Output the (X, Y) coordinate of the center of the cell containing the given text.  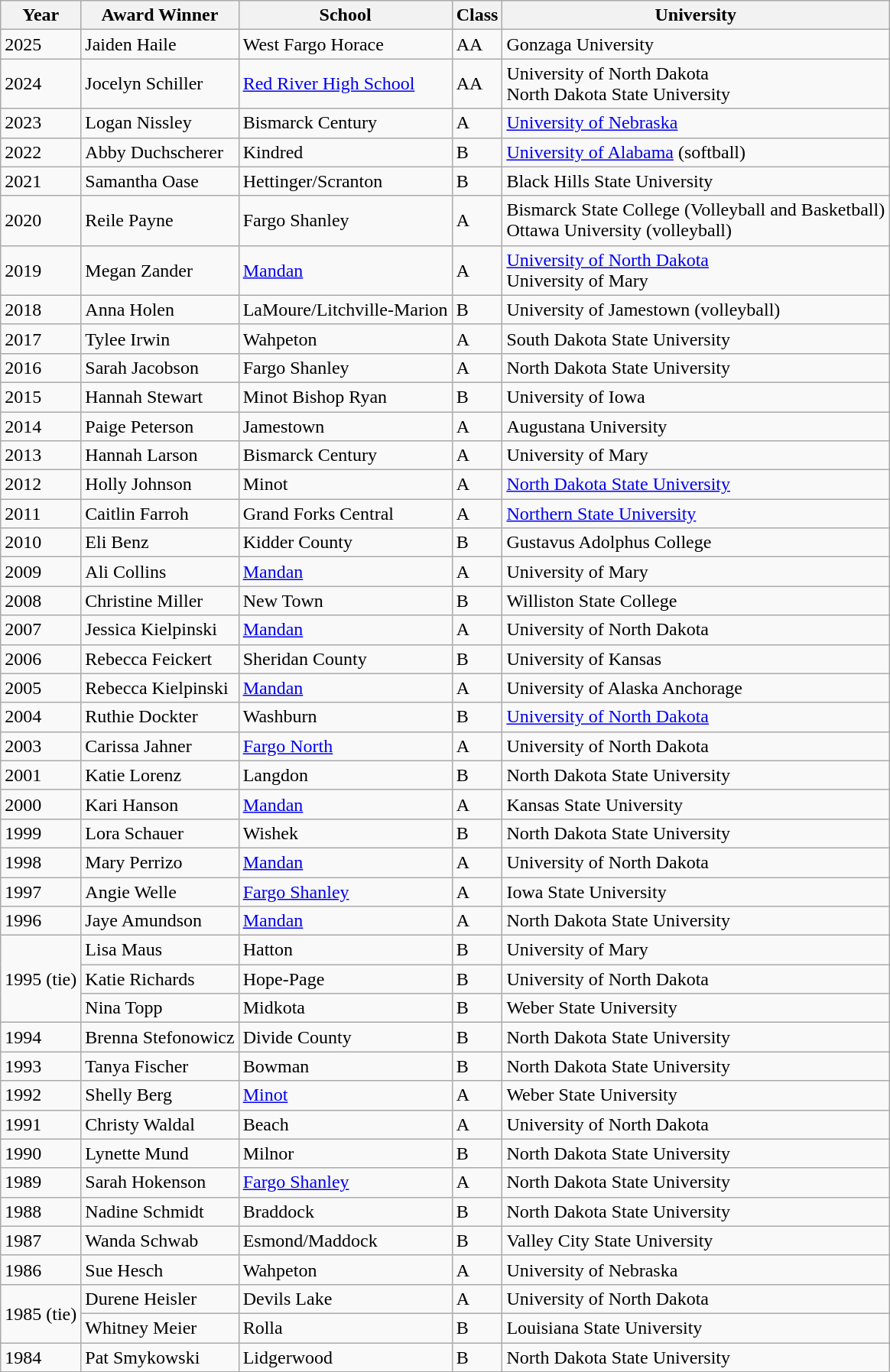
1997 (41, 892)
2016 (41, 368)
Bowman (346, 1066)
2008 (41, 601)
Black Hills State University (696, 181)
Lisa Maus (160, 950)
Ali Collins (160, 572)
2007 (41, 630)
2003 (41, 746)
School (346, 15)
Sue Hesch (160, 1270)
Red River High School (346, 84)
1985 (tie) (41, 1313)
Beach (346, 1124)
2013 (41, 456)
Williston State College (696, 601)
2015 (41, 397)
University of Kansas (696, 659)
Northern State University (696, 514)
LaMoure/Litchville-Marion (346, 310)
Midkota (346, 1008)
University of Jamestown (volleyball) (696, 310)
Brenna Stefonowicz (160, 1037)
Nina Topp (160, 1008)
Durene Heisler (160, 1299)
Rebecca Kielpinski (160, 688)
Class (477, 15)
Esmond/Maddock (346, 1241)
Minot Bishop Ryan (346, 397)
Pat Smykowski (160, 1357)
Holly Johnson (160, 485)
Wishek (346, 833)
2006 (41, 659)
2020 (41, 220)
2011 (41, 514)
Katie Lorenz (160, 775)
2014 (41, 426)
University of Alaska Anchorage (696, 688)
University (696, 15)
Megan Zander (160, 271)
2023 (41, 123)
Hope-Page (346, 979)
Tanya Fischer (160, 1066)
Sarah Hokenson (160, 1182)
1994 (41, 1037)
Kansas State University (696, 804)
Rebecca Feickert (160, 659)
Jessica Kielpinski (160, 630)
Angie Welle (160, 892)
2017 (41, 339)
Lidgerwood (346, 1357)
Grand Forks Central (346, 514)
Rolla (346, 1328)
Langdon (346, 775)
Paige Peterson (160, 426)
2021 (41, 181)
Bismarck State College (Volleyball and Basketball)Ottawa University (volleyball) (696, 220)
1991 (41, 1124)
2012 (41, 485)
Logan Nissley (160, 123)
Jamestown (346, 426)
Tylee Irwin (160, 339)
Kari Hanson (160, 804)
1992 (41, 1095)
Iowa State University (696, 892)
Year (41, 15)
2022 (41, 152)
2010 (41, 543)
Divide County (346, 1037)
Nadine Schmidt (160, 1211)
1996 (41, 921)
Reile Payne (160, 220)
Whitney Meier (160, 1328)
Fargo North (346, 746)
Jaye Amundson (160, 921)
Hannah Stewart (160, 397)
Valley City State University (696, 1241)
Milnor (346, 1153)
Anna Holen (160, 310)
2000 (41, 804)
Braddock (346, 1211)
Gustavus Adolphus College (696, 543)
University of Iowa (696, 397)
South Dakota State University (696, 339)
Hatton (346, 950)
University of North Dakota North Dakota State University (696, 84)
2025 (41, 44)
2019 (41, 271)
1999 (41, 833)
Eli Benz (160, 543)
Hannah Larson (160, 456)
Gonzaga University (696, 44)
Christine Miller (160, 601)
Lynette Mund (160, 1153)
Lora Schauer (160, 833)
Kidder County (346, 543)
Jocelyn Schiller (160, 84)
Shelly Berg (160, 1095)
1998 (41, 862)
Caitlin Farroh (160, 514)
Sheridan County (346, 659)
Christy Waldal (160, 1124)
Jaiden Haile (160, 44)
Augustana University (696, 426)
1989 (41, 1182)
1986 (41, 1270)
1987 (41, 1241)
Wanda Schwab (160, 1241)
Mary Perrizo (160, 862)
Abby Duchscherer (160, 152)
2001 (41, 775)
Award Winner (160, 15)
Carissa Jahner (160, 746)
University of Alabama (softball) (696, 152)
University of North Dakota University of Mary (696, 271)
Ruthie Dockter (160, 717)
Katie Richards (160, 979)
2004 (41, 717)
1988 (41, 1211)
1995 (tie) (41, 979)
2018 (41, 310)
2005 (41, 688)
Samantha Oase (160, 181)
2009 (41, 572)
2024 (41, 84)
New Town (346, 601)
Louisiana State University (696, 1328)
1984 (41, 1357)
Kindred (346, 152)
Washburn (346, 717)
Hettinger/Scranton (346, 181)
West Fargo Horace (346, 44)
Sarah Jacobson (160, 368)
1990 (41, 1153)
1993 (41, 1066)
Devils Lake (346, 1299)
